Pinpoint the cell where the given text exists, returning its (X, Y) midpoint coordinate. 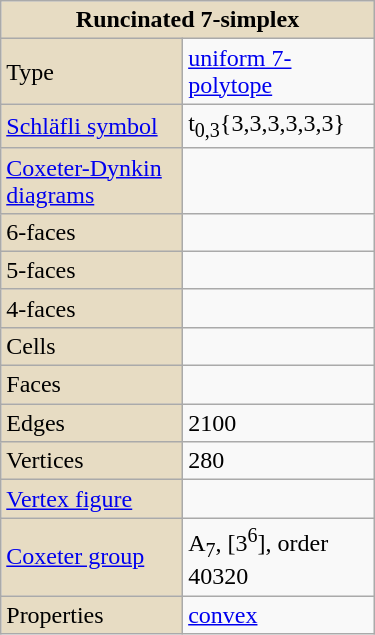
2100 (279, 423)
Cells (92, 346)
280 (279, 461)
Vertices (92, 461)
Schläfli symbol (92, 126)
6-faces (92, 232)
Coxeter-Dynkin diagrams (92, 180)
4-faces (92, 308)
Faces (92, 385)
Coxeter group (92, 557)
Type (92, 72)
Runcinated 7-simplex (188, 20)
convex (279, 615)
Edges (92, 423)
t0,3{3,3,3,3,3,3} (279, 126)
5-faces (92, 270)
Properties (92, 615)
uniform 7-polytope (279, 72)
A7, [36], order 40320 (279, 557)
Vertex figure (92, 499)
